Return (x, y) of the center of cell containing provided text 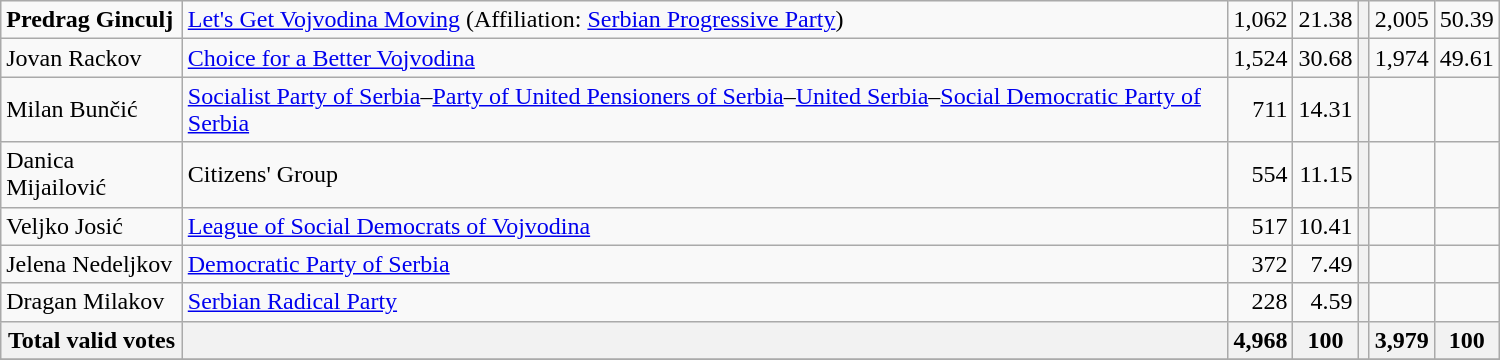
228 (1260, 302)
10.41 (1326, 226)
Let's Get Vojvodina Moving (Affiliation: Serbian Progressive Party) (705, 20)
11.15 (1326, 174)
Socialist Party of Serbia–Party of United Pensioners of Serbia–United Serbia–Social Democratic Party of Serbia (705, 110)
1,062 (1260, 20)
Jovan Rackov (92, 58)
1,974 (1402, 58)
3,979 (1402, 340)
Veljko Josić (92, 226)
517 (1260, 226)
Jelena Nedeljkov (92, 264)
League of Social Democrats of Vojvodina (705, 226)
Citizens' Group (705, 174)
50.39 (1466, 20)
Danica Mijailović (92, 174)
4,968 (1260, 340)
7.49 (1326, 264)
711 (1260, 110)
4.59 (1326, 302)
Choice for a Better Vojvodina (705, 58)
14.31 (1326, 110)
21.38 (1326, 20)
Predrag Ginculj (92, 20)
1,524 (1260, 58)
Democratic Party of Serbia (705, 264)
2,005 (1402, 20)
49.61 (1466, 58)
554 (1260, 174)
Total valid votes (92, 340)
Milan Bunčić (92, 110)
30.68 (1326, 58)
Dragan Milakov (92, 302)
Serbian Radical Party (705, 302)
372 (1260, 264)
